Return the [X, Y] coordinate for the center point of the cell that contains the specified text.  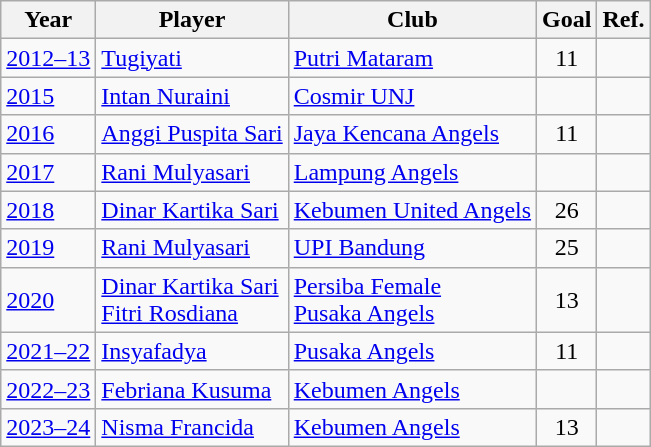
2012–13 [48, 58]
Dinar Kartika Sari Fitri Rosdiana [192, 300]
2023–24 [48, 427]
2020 [48, 300]
2022–23 [48, 389]
2021–22 [48, 351]
Player [192, 20]
Dinar Kartika Sari [192, 210]
Kebumen United Angels [412, 210]
Tugiyati [192, 58]
Intan Nuraini [192, 96]
Year [48, 20]
Jaya Kencana Angels [412, 134]
25 [567, 248]
Nisma Francida [192, 427]
2019 [48, 248]
Cosmir UNJ [412, 96]
Lampung Angels [412, 172]
2016 [48, 134]
Persiba Female Pusaka Angels [412, 300]
26 [567, 210]
Ref. [624, 20]
Febriana Kusuma [192, 389]
Anggi Puspita Sari [192, 134]
Club [412, 20]
2018 [48, 210]
Putri Mataram [412, 58]
UPI Bandung [412, 248]
2017 [48, 172]
Goal [567, 20]
Insyafadya [192, 351]
2015 [48, 96]
Pusaka Angels [412, 351]
